For the text-containing cell, return its midpoint in [X, Y] coordinate format. 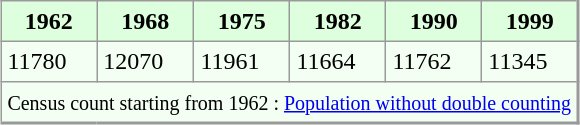
1999 [530, 21]
1982 [338, 21]
1975 [242, 21]
1968 [146, 21]
12070 [146, 61]
11961 [242, 61]
11780 [49, 61]
11664 [338, 61]
Census count starting from 1962 : Population without double counting [290, 102]
1990 [434, 21]
11762 [434, 61]
1962 [49, 21]
11345 [530, 61]
